Identify which cell holds the provided text, then report its [X, Y] central coordinate. 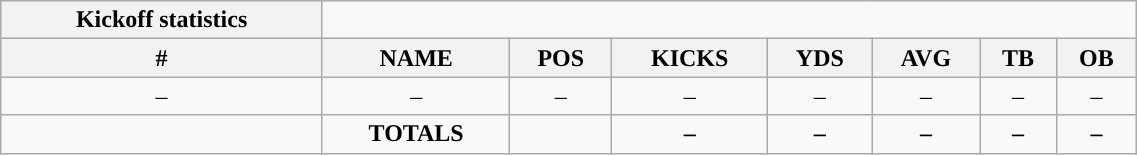
KICKS [690, 58]
Kickoff statistics [162, 20]
YDS [820, 58]
AVG [926, 58]
NAME [416, 58]
TOTALS [416, 134]
# [162, 58]
POS [561, 58]
TB [1018, 58]
OB [1096, 58]
